Scan for the cell matching the given text and deliver its (X, Y) coordinate at center. 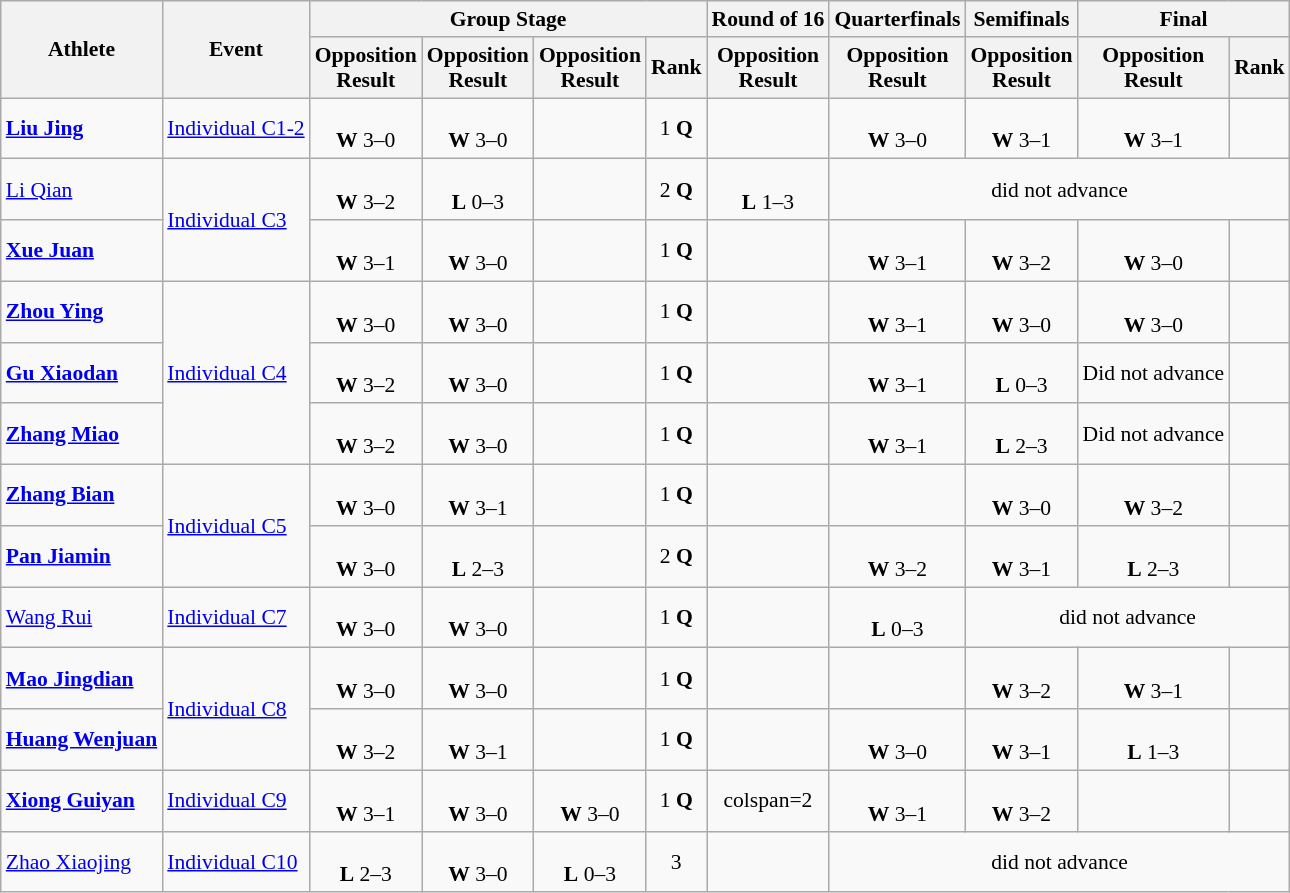
Individual C8 (236, 709)
colspan=2 (768, 800)
Individual C9 (236, 800)
Semifinals (1021, 19)
Zhang Bian (82, 496)
Group Stage (508, 19)
Individual C5 (236, 526)
Round of 16 (768, 19)
Liu Jing (82, 128)
3 (676, 862)
Individual C7 (236, 618)
Xiong Guiyan (82, 800)
Zhou Ying (82, 312)
Event (236, 50)
Gu Xiaodan (82, 372)
Mao Jingdian (82, 678)
Individual C10 (236, 862)
Final (1184, 19)
Zhao Xiaojing (82, 862)
Athlete (82, 50)
Pan Jiamin (82, 556)
Huang Wenjuan (82, 740)
Individual C3 (236, 220)
Zhang Miao (82, 434)
Quarterfinals (897, 19)
Wang Rui (82, 618)
Individual C4 (236, 372)
Individual C1-2 (236, 128)
Li Qian (82, 190)
Xue Juan (82, 250)
